Provide the [x, y] coordinate of the cell's center where the given text is located.  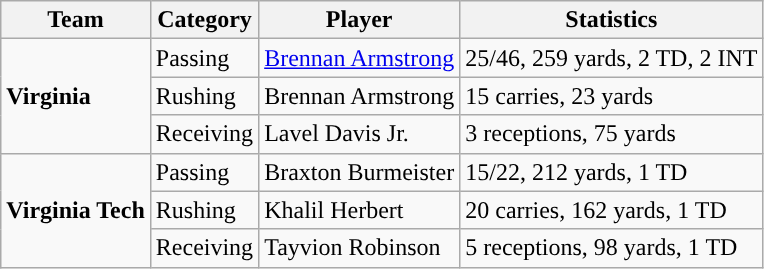
Tayvion Robinson [360, 248]
Virginia Tech [76, 210]
Lavel Davis Jr. [360, 134]
Team [76, 20]
3 receptions, 75 yards [612, 134]
Player [360, 20]
15/22, 212 yards, 1 TD [612, 172]
Statistics [612, 20]
15 carries, 23 yards [612, 96]
Virginia [76, 96]
Category [204, 20]
Khalil Herbert [360, 210]
20 carries, 162 yards, 1 TD [612, 210]
5 receptions, 98 yards, 1 TD [612, 248]
25/46, 259 yards, 2 TD, 2 INT [612, 58]
Braxton Burmeister [360, 172]
